Return (X, Y) of the center of cell containing provided text 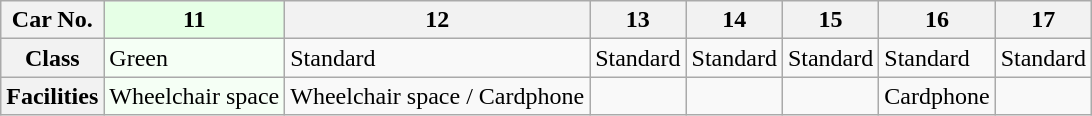
Car No. (52, 20)
17 (1043, 20)
13 (638, 20)
11 (194, 20)
Cardphone (937, 96)
Facilities (52, 96)
Wheelchair space (194, 96)
12 (438, 20)
14 (734, 20)
Green (194, 58)
16 (937, 20)
15 (830, 20)
Class (52, 58)
Wheelchair space / Cardphone (438, 96)
